Pinpoint the cell where the given text exists, returning its (x, y) midpoint coordinate. 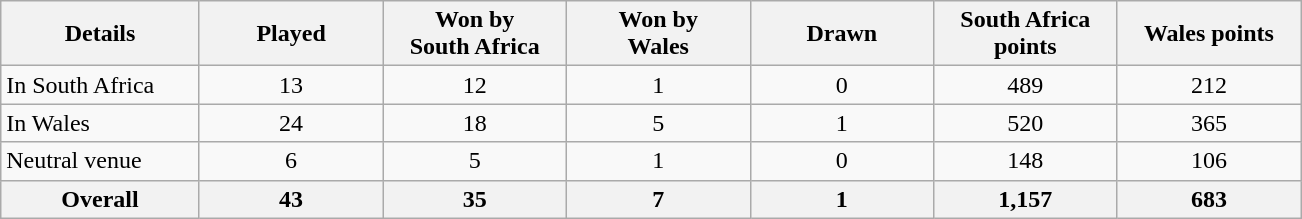
In Wales (100, 123)
South Africa points (1026, 34)
212 (1209, 85)
Neutral venue (100, 161)
Won byWales (658, 34)
35 (475, 199)
7 (658, 199)
Wales points (1209, 34)
148 (1026, 161)
12 (475, 85)
365 (1209, 123)
Drawn (842, 34)
43 (291, 199)
489 (1026, 85)
Played (291, 34)
1,157 (1026, 199)
18 (475, 123)
520 (1026, 123)
6 (291, 161)
In South Africa (100, 85)
Won bySouth Africa (475, 34)
Details (100, 34)
106 (1209, 161)
24 (291, 123)
Overall (100, 199)
13 (291, 85)
683 (1209, 199)
